For the text-containing cell, return its midpoint in (X, Y) coordinate format. 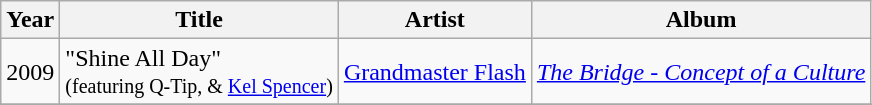
Grandmaster Flash (434, 72)
The Bridge - Concept of a Culture (700, 72)
Artist (434, 20)
"Shine All Day"(featuring Q-Tip, & Kel Spencer) (200, 72)
Title (200, 20)
Year (30, 20)
Album (700, 20)
2009 (30, 72)
